Determine the [x, y] coordinate at the center of the cell enclosing the given text.  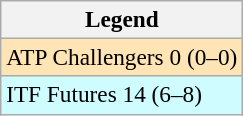
ATP Challengers 0 (0–0) [122, 57]
Legend [122, 19]
ITF Futures 14 (6–8) [122, 95]
